Pinpoint the cell where the given text exists, returning its (X, Y) midpoint coordinate. 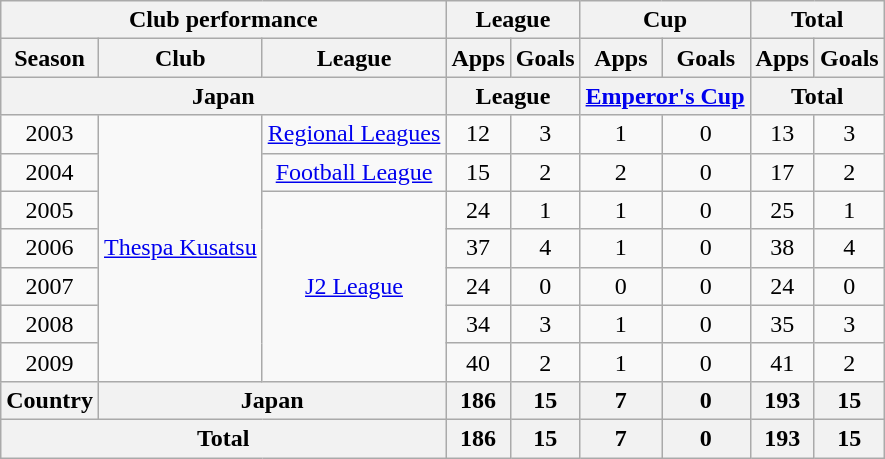
40 (478, 362)
2005 (50, 210)
Emperor's Cup (665, 96)
2008 (50, 324)
35 (782, 324)
12 (478, 134)
34 (478, 324)
38 (782, 248)
2009 (50, 362)
17 (782, 172)
37 (478, 248)
Club performance (224, 20)
2007 (50, 286)
Thespa Kusatsu (180, 248)
Regional Leagues (354, 134)
2004 (50, 172)
2003 (50, 134)
25 (782, 210)
J2 League (354, 286)
13 (782, 134)
Country (50, 400)
Club (180, 58)
41 (782, 362)
Cup (665, 20)
2006 (50, 248)
Season (50, 58)
Football League (354, 172)
